Return the [X, Y] coordinate for the center point of the cell that contains the specified text.  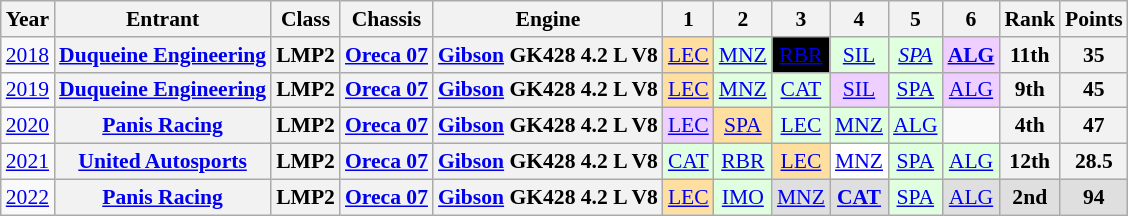
Rank [1030, 19]
28.5 [1094, 162]
1 [688, 19]
35 [1094, 55]
4th [1030, 126]
3 [801, 19]
2019 [28, 90]
Chassis [386, 19]
United Autosports [162, 162]
2nd [1030, 197]
94 [1094, 197]
12th [1030, 162]
2020 [28, 126]
Year [28, 19]
9th [1030, 90]
4 [859, 19]
2018 [28, 55]
11th [1030, 55]
45 [1094, 90]
Entrant [162, 19]
Class [306, 19]
6 [972, 19]
2022 [28, 197]
5 [915, 19]
47 [1094, 126]
Engine [548, 19]
IMO [743, 197]
Points [1094, 19]
2 [743, 19]
2021 [28, 162]
